From the cell containing the given text, extract its center point as [X, Y] coordinate. 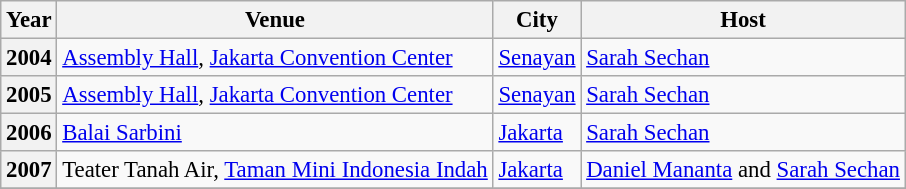
Host [743, 20]
2005 [29, 95]
Venue [275, 20]
Daniel Mananta and Sarah Sechan [743, 170]
2004 [29, 58]
Teater Tanah Air, Taman Mini Indonesia Indah [275, 170]
Balai Sarbini [275, 133]
2006 [29, 133]
Year [29, 20]
City [537, 20]
2007 [29, 170]
